Find where the given text appears and provide that cell's center as [x, y] coordinate. 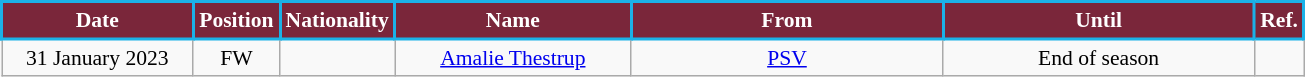
Position [236, 20]
FW [236, 57]
Ref. [1278, 20]
Nationality [338, 20]
Until [1099, 20]
From [787, 20]
Amalie Thestrup [514, 57]
End of season [1099, 57]
Name [514, 20]
Date [98, 20]
PSV [787, 57]
31 January 2023 [98, 57]
